Determine the [x, y] coordinate at the center of the cell enclosing the given text.  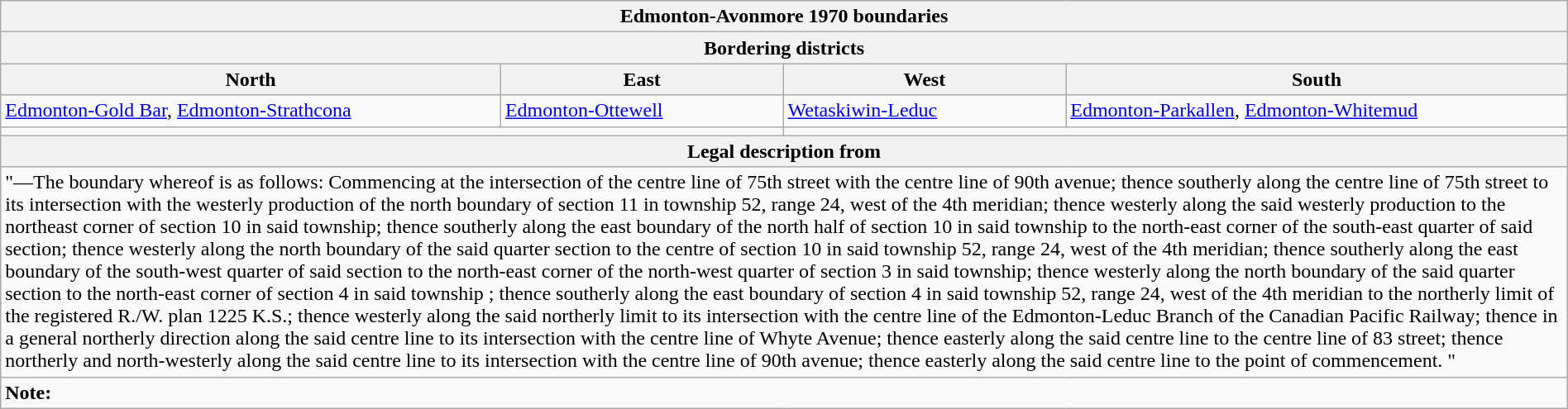
Edmonton-Ottewell [642, 111]
Edmonton-Gold Bar, Edmonton-Strathcona [251, 111]
Wetaskiwin-Leduc [925, 111]
Edmonton-Avonmore 1970 boundaries [784, 17]
North [251, 79]
Note: [784, 392]
West [925, 79]
East [642, 79]
Legal description from [784, 151]
Bordering districts [784, 48]
Edmonton-Parkallen, Edmonton-Whitemud [1317, 111]
South [1317, 79]
